Capture the cell that displays the provided text and extract its (X, Y) central coordinate. 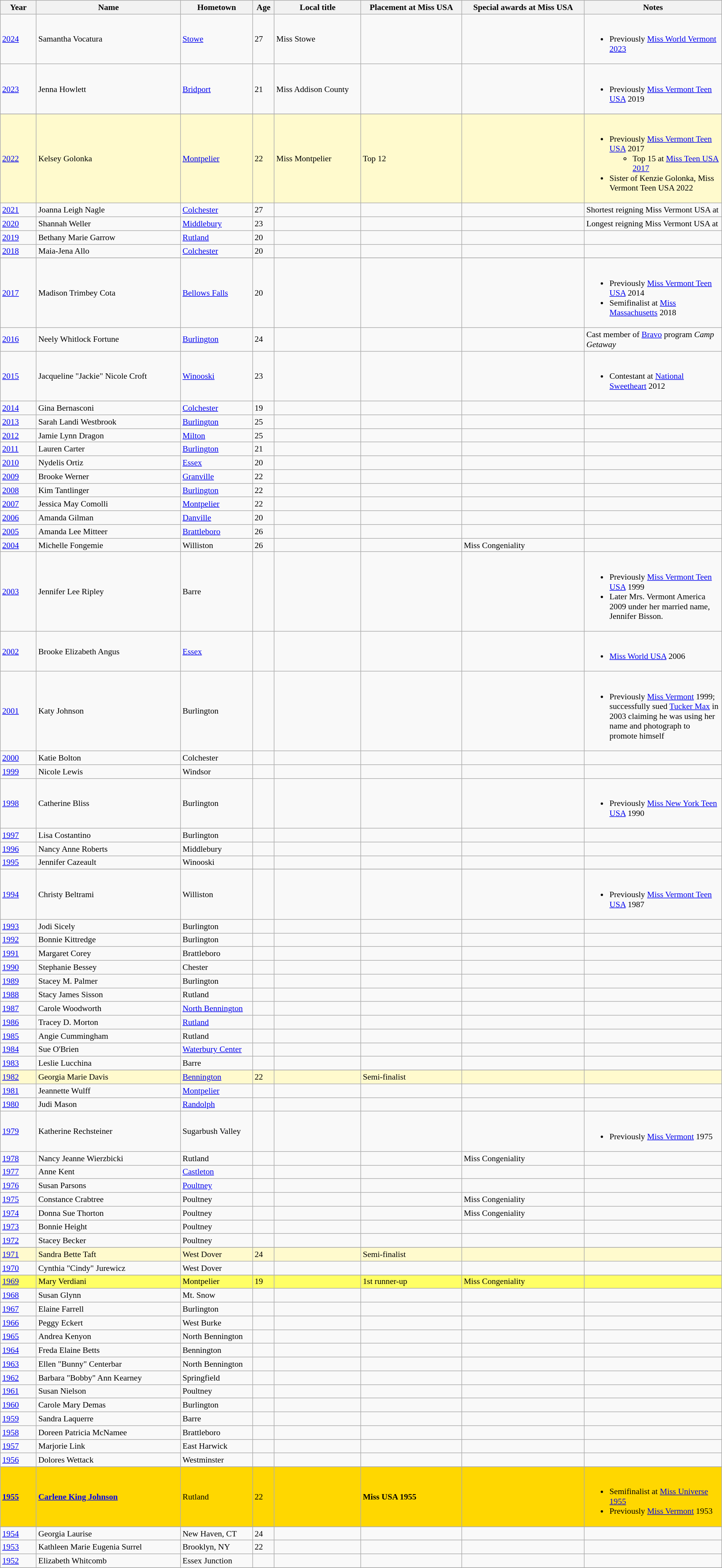
2005 (18, 532)
1981 (18, 1091)
1956 (18, 1460)
Cast member of Bravo program Camp Getaway (653, 339)
Westminster (216, 1460)
1973 (18, 1227)
Miss Addison County (317, 89)
Elaine Farrell (109, 1309)
Bethany Marie Garrow (109, 237)
1977 (18, 1172)
Marjorie Link (109, 1446)
Mt. Snow (216, 1296)
1960 (18, 1405)
Castleton (216, 1172)
1980 (18, 1105)
Previously Miss Vermont Teen USA 1987 (653, 894)
Katherine Rechsteiner (109, 1132)
Waterbury Center (216, 1050)
Previously Miss Vermont Teen USA 2014Semifinalist at Miss Massachusetts 2018 (653, 293)
Jessica May Comolli (109, 504)
Semifinalist at Miss Universe 1955Previously Miss Vermont 1953 (653, 1496)
Katie Bolton (109, 758)
Special awards at Miss USA (523, 7)
1954 (18, 1534)
Carole Woodworth (109, 1009)
Miss World USA 2006 (653, 652)
Sue O'Brien (109, 1050)
1998 (18, 803)
Mary Verdiani (109, 1282)
Jodi Sicely (109, 926)
1970 (18, 1268)
1988 (18, 995)
Susan Glynn (109, 1296)
Granville (216, 476)
1995 (18, 863)
1972 (18, 1241)
1987 (18, 1009)
1996 (18, 849)
Bellows Falls (216, 293)
Shannah Weller (109, 224)
1965 (18, 1337)
Sugarbush Valley (216, 1132)
Bonnie Height (109, 1227)
1974 (18, 1213)
Sandra Laquerre (109, 1419)
Madison Trimbey Cota (109, 293)
Brooke Elizabeth Angus (109, 652)
1957 (18, 1446)
Previously Miss Vermont Teen USA 2017Top 15 at Miss Teen USA 2017Sister of Kenzie Golonka, Miss Vermont Teen USA 2022 (653, 159)
Brooke Werner (109, 476)
1969 (18, 1282)
Freda Elaine Betts (109, 1351)
Jamie Lynn Dragon (109, 436)
Previously Miss Vermont 1999; successfully sued Tucker Max in 2003 claiming he was using her name and photograph to promote himself (653, 711)
Bridport (216, 89)
1978 (18, 1158)
1961 (18, 1392)
1958 (18, 1433)
Sarah Landi Westbrook (109, 422)
Essex Junction (216, 1561)
Amanda Gilman (109, 518)
2000 (18, 758)
Barbara "Bobby" Ann Kearney (109, 1378)
Elizabeth Whitcomb (109, 1561)
2008 (18, 490)
Leslie Lucchina (109, 1063)
Carlene King Johnson (109, 1496)
Brooklyn, NY (216, 1547)
Year (18, 7)
1953 (18, 1547)
Milton (216, 436)
2001 (18, 711)
1959 (18, 1419)
Jeannette Wulff (109, 1091)
1990 (18, 968)
2007 (18, 504)
Previously Miss New York Teen USA 1990 (653, 803)
Lisa Costantino (109, 835)
Shortest reigning Miss Vermont USA at (653, 210)
Nancy Jeanne Wierzbicki (109, 1158)
Bonnie Kittredge (109, 940)
Donna Sue Thorton (109, 1213)
1964 (18, 1351)
1986 (18, 1022)
1962 (18, 1378)
Christy Beltrami (109, 894)
1999 (18, 772)
Nydelis Ortiz (109, 463)
1979 (18, 1132)
1991 (18, 954)
Susan Nielson (109, 1392)
2012 (18, 436)
2020 (18, 224)
Tracey D. Morton (109, 1022)
Anne Kent (109, 1172)
2016 (18, 339)
Jacqueline "Jackie" Nicole Croft (109, 376)
Carole Mary Demas (109, 1405)
2010 (18, 463)
Springfield (216, 1378)
1963 (18, 1364)
Contestant at National Sweetheart 2012 (653, 376)
Kim Tantlinger (109, 490)
Joanna Leigh Nagle (109, 210)
Stacy James Sisson (109, 995)
1976 (18, 1186)
Top 12 (411, 159)
Local title (317, 7)
1971 (18, 1254)
Jennifer Cazeault (109, 863)
East Harwick (216, 1446)
Dolores Wettack (109, 1460)
Hometown (216, 7)
Notes (653, 7)
Jenna Howlett (109, 89)
Judi Mason (109, 1105)
1952 (18, 1561)
1982 (18, 1077)
1975 (18, 1200)
Miss Montpelier (317, 159)
2018 (18, 251)
Sandra Bette Taft (109, 1254)
1968 (18, 1296)
Miss USA 1955 (411, 1496)
Windsor (216, 772)
2017 (18, 293)
Margaret Corey (109, 954)
Constance Crabtree (109, 1200)
2003 (18, 592)
1st runner-up (411, 1282)
Angie Cummingham (109, 1036)
2013 (18, 422)
West Burke (216, 1323)
1985 (18, 1036)
1984 (18, 1050)
2009 (18, 476)
Stephanie Bessey (109, 968)
Maia-Jena Allo (109, 251)
1997 (18, 835)
2019 (18, 237)
Kelsey Golonka (109, 159)
Stacey Becker (109, 1241)
Randolph (216, 1105)
Samantha Vocatura (109, 39)
Peggy Eckert (109, 1323)
Nicole Lewis (109, 772)
Neely Whitlock Fortune (109, 339)
2015 (18, 376)
Doreen Patricia McNamee (109, 1433)
2011 (18, 449)
Ellen "Bunny" Centerbar (109, 1364)
Stowe (216, 39)
Jennifer Lee Ripley (109, 592)
Stacey M. Palmer (109, 981)
1989 (18, 981)
Chester (216, 968)
New Haven, CT (216, 1534)
2021 (18, 210)
Name (109, 7)
Kathleen Marie Eugenia Surrel (109, 1547)
Catherine Bliss (109, 803)
Placement at Miss USA (411, 7)
1993 (18, 926)
2004 (18, 545)
Susan Parsons (109, 1186)
Michelle Fongemie (109, 545)
Longest reigning Miss Vermont USA at (653, 224)
Miss Stowe (317, 39)
2006 (18, 518)
1992 (18, 940)
2023 (18, 89)
2002 (18, 652)
Andrea Kenyon (109, 1337)
Lauren Carter (109, 449)
2014 (18, 408)
Gina Bernasconi (109, 408)
1983 (18, 1063)
2022 (18, 159)
Previously Miss Vermont 1975 (653, 1132)
2024 (18, 39)
Age (263, 7)
1994 (18, 894)
Georgia Laurise (109, 1534)
1966 (18, 1323)
Danville (216, 518)
Previously Miss World Vermont 2023 (653, 39)
Previously Miss Vermont Teen USA 1999Later Mrs. Vermont America 2009 under her married name, Jennifer Bisson. (653, 592)
Georgia Marie Davis (109, 1077)
Amanda Lee Mitteer (109, 532)
Previously Miss Vermont Teen USA 2019 (653, 89)
Nancy Anne Roberts (109, 849)
Cynthia "Cindy" Jurewicz (109, 1268)
Katy Johnson (109, 711)
1955 (18, 1496)
1967 (18, 1309)
